Determine the [x, y] coordinate at the center of the cell enclosing the given text.  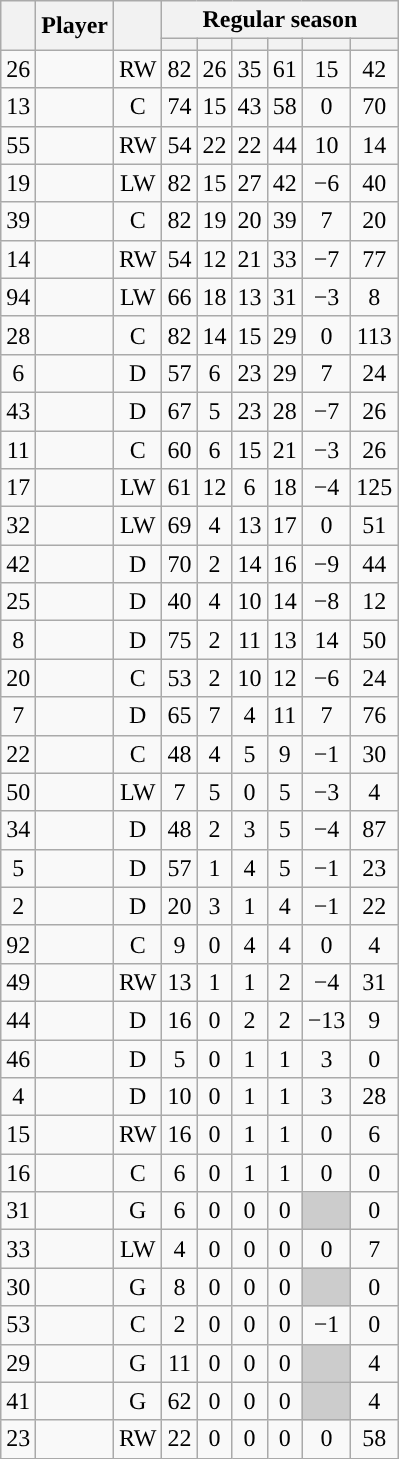
−8 [326, 602]
74 [180, 107]
49 [18, 982]
27 [250, 183]
69 [180, 526]
94 [18, 297]
Regular season [280, 20]
65 [180, 716]
−9 [326, 564]
35 [250, 69]
−13 [326, 1020]
67 [180, 411]
32 [18, 526]
46 [18, 1059]
113 [374, 335]
62 [180, 1401]
Player [75, 26]
125 [374, 488]
41 [18, 1401]
66 [180, 297]
75 [180, 640]
77 [374, 259]
76 [374, 716]
87 [374, 830]
34 [18, 830]
60 [180, 449]
55 [18, 145]
25 [18, 602]
92 [18, 944]
51 [374, 526]
